Provide the [X, Y] coordinate of the cell's center where the given text is located.  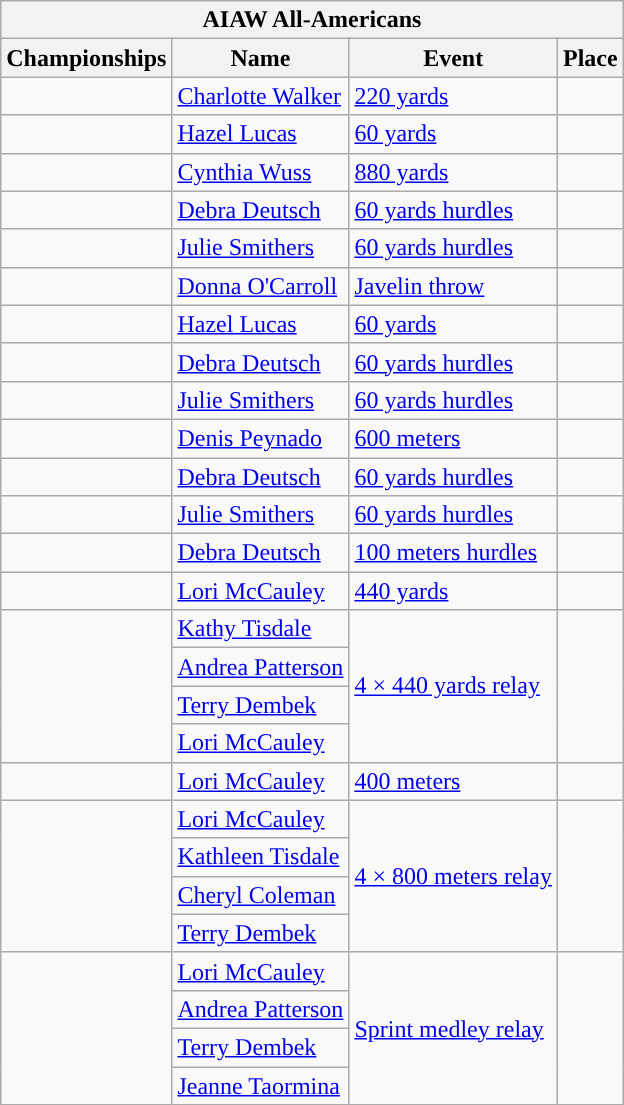
100 meters hurdles [454, 553]
Cynthia Wuss [260, 172]
Denis Peynado [260, 438]
Jeanne Taormina [260, 1085]
Javelin throw [454, 286]
Kathy Tisdale [260, 629]
Name [260, 58]
Place [590, 58]
Cheryl Coleman [260, 895]
Sprint medley relay [454, 1028]
880 yards [454, 172]
4 × 800 meters relay [454, 876]
440 yards [454, 591]
Championships [86, 58]
Event [454, 58]
600 meters [454, 438]
220 yards [454, 96]
Donna O'Carroll [260, 286]
400 meters [454, 781]
Kathleen Tisdale [260, 857]
4 × 440 yards relay [454, 686]
Charlotte Walker [260, 96]
AIAW All-Americans [312, 20]
